Scan for the cell matching the given text and deliver its (x, y) coordinate at center. 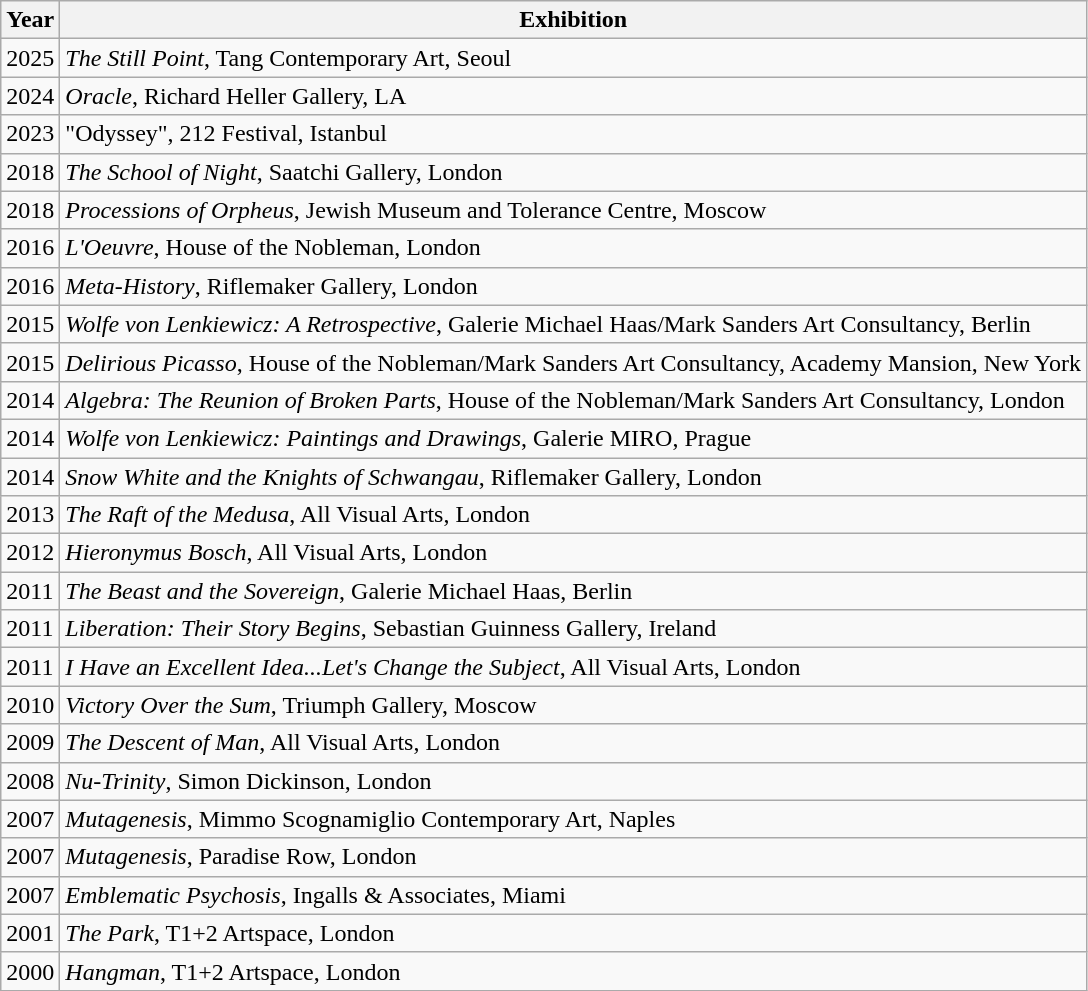
The Descent of Man, All Visual Arts, London (574, 743)
Mutagenesis, Mimmo Scognamiglio Contemporary Art, Naples (574, 819)
Victory Over the Sum, Triumph Gallery, Moscow (574, 705)
Emblematic Psychosis, Ingalls & Associates, Miami (574, 895)
Delirious Picasso, House of the Nobleman/Mark Sanders Art Consultancy, Academy Mansion, New York (574, 362)
"Odyssey", 212 Festival, Istanbul (574, 134)
The School of Night, Saatchi Gallery, London (574, 172)
2010 (30, 705)
I Have an Excellent Idea...Let's Change the Subject, All Visual Arts, London (574, 667)
Meta-History, Riflemaker Gallery, London (574, 286)
2013 (30, 515)
Hangman, T1+2 Artspace, London (574, 971)
Algebra: The Reunion of Broken Parts, House of the Nobleman/Mark Sanders Art Consultancy, London (574, 400)
Processions of Orpheus, Jewish Museum and Tolerance Centre, Moscow (574, 210)
2012 (30, 553)
Nu-Trinity, Simon Dickinson, London (574, 781)
The Still Point, Tang Contemporary Art, Seoul (574, 58)
The Raft of the Medusa, All Visual Arts, London (574, 515)
The Beast and the Sovereign, Galerie Michael Haas, Berlin (574, 591)
The Park, T1+2 Artspace, London (574, 933)
Snow White and the Knights of Schwangau, Riflemaker Gallery, London (574, 477)
Liberation: Their Story Begins, Sebastian Guinness Gallery, Ireland (574, 629)
2024 (30, 96)
2001 (30, 933)
Wolfe von Lenkiewicz: Paintings and Drawings, Galerie MIRO, Prague (574, 438)
Hieronymus Bosch, All Visual Arts, London (574, 553)
Year (30, 20)
Exhibition (574, 20)
Oracle, Richard Heller Gallery, LA (574, 96)
2009 (30, 743)
2023 (30, 134)
Mutagenesis, Paradise Row, London (574, 857)
2025 (30, 58)
2008 (30, 781)
Wolfe von Lenkiewicz: A Retrospective, Galerie Michael Haas/Mark Sanders Art Consultancy, Berlin (574, 324)
2000 (30, 971)
L'Oeuvre, House of the Nobleman, London (574, 248)
